Determine the (x, y) coordinate at the center of the cell enclosing the given text.  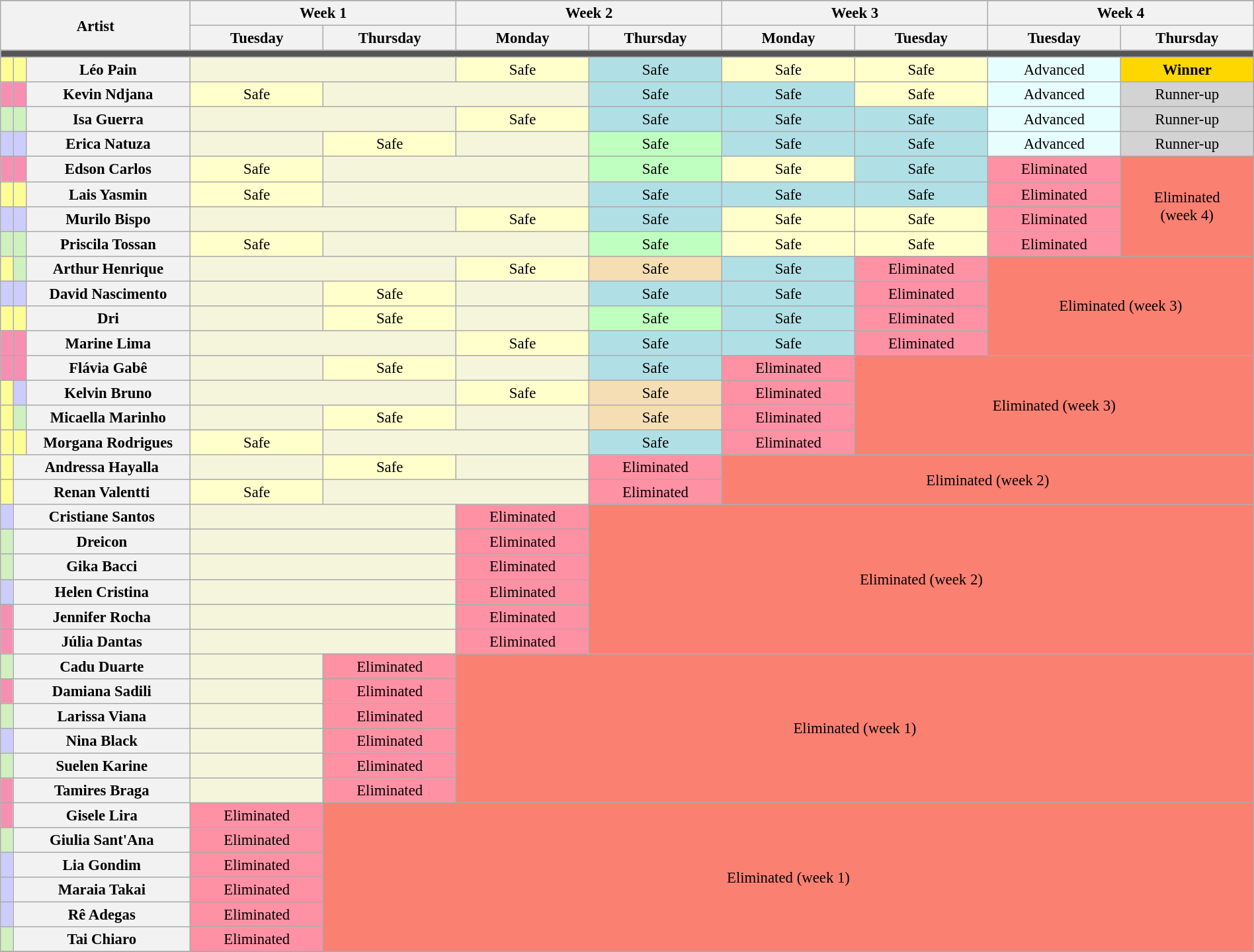
Gisele Lira (102, 816)
Jennifer Rocha (102, 617)
Dri (108, 319)
Marine Lima (108, 343)
Erica Natuza (108, 145)
Cristiane Santos (102, 517)
Giulia Sant'Ana (102, 840)
Dreicon (102, 542)
Arthur Henrique (108, 268)
Helen Cristina (102, 592)
Morgana Rodrigues (108, 443)
Artist (95, 25)
Week 3 (855, 13)
Lia Gondim (102, 865)
Cadu Duarte (102, 666)
Week 2 (589, 13)
David Nascimento (108, 294)
Maraia Takai (102, 890)
Murilo Bispo (108, 219)
Priscila Tossan (108, 244)
Edson Carlos (108, 169)
Kelvin Bruno (108, 393)
Andressa Hayalla (102, 467)
Nina Black (102, 741)
Eliminated (week 1) (855, 729)
Suelen Karine (102, 766)
Léo Pain (108, 70)
Week 1 (323, 13)
Eliminated(week 4) (1187, 206)
Tai Chiaro (102, 939)
Week 4 (1120, 13)
Larissa Viana (102, 716)
Tamires Braga (102, 791)
Gika Bacci (102, 567)
Isa Guerra (108, 120)
Renan Valentti (102, 493)
Winner (1187, 70)
Flávia Gabê (108, 368)
Kevin Ndjana (108, 95)
Damiana Sadili (102, 692)
Lais Yasmin (108, 194)
Rê Adegas (102, 915)
Júlia Dantas (102, 641)
Micaella Marinho (108, 418)
